Search for the cell housing the specified text and yield its [x, y] center coordinate. 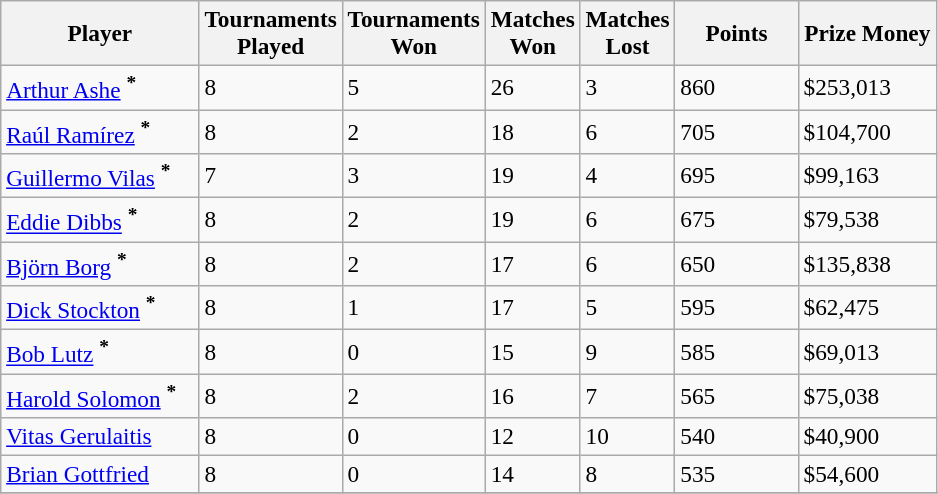
Harold Solomon * [100, 395]
26 [532, 87]
Guillermo Vilas * [100, 175]
Matches Won [532, 32]
$99,163 [867, 175]
$40,900 [867, 436]
Player [100, 32]
Dick Stockton * [100, 307]
585 [736, 351]
15 [532, 351]
Arthur Ashe * [100, 87]
$69,013 [867, 351]
535 [736, 474]
$253,013 [867, 87]
675 [736, 219]
Prize Money [867, 32]
18 [532, 131]
Points [736, 32]
Matches Lost [628, 32]
860 [736, 87]
650 [736, 263]
Eddie Dibbs * [100, 219]
Raúl Ramírez * [100, 131]
$135,838 [867, 263]
$62,475 [867, 307]
9 [628, 351]
$75,038 [867, 395]
Bob Lutz * [100, 351]
540 [736, 436]
695 [736, 175]
$54,600 [867, 474]
1 [414, 307]
Björn Borg * [100, 263]
Vitas Gerulaitis [100, 436]
565 [736, 395]
Tournaments Played [270, 32]
$104,700 [867, 131]
4 [628, 175]
705 [736, 131]
12 [532, 436]
Brian Gottfried [100, 474]
16 [532, 395]
$79,538 [867, 219]
595 [736, 307]
14 [532, 474]
Tournaments Won [414, 32]
10 [628, 436]
